Provide the [x, y] coordinate of the cell's center where the given text is located.  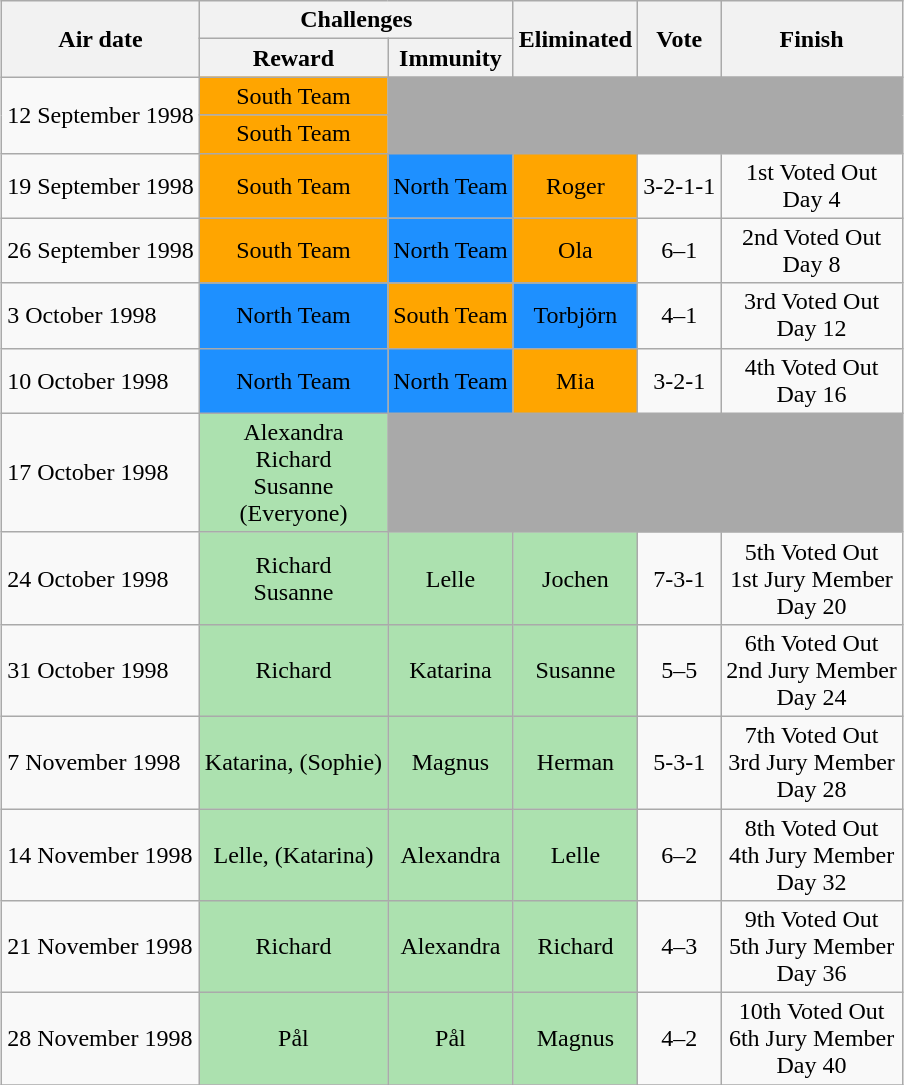
7th Voted Out3rd Jury MemberDay 28 [812, 762]
6th Voted Out2nd Jury MemberDay 24 [812, 670]
14 November 1998 [101, 854]
1st Voted OutDay 4 [812, 186]
12 September 1998 [101, 115]
19 September 1998 [101, 186]
4–1 [680, 316]
Vote [680, 39]
Air date [101, 39]
Reward [293, 58]
7-3-1 [680, 578]
9th Voted Out5th Jury MemberDay 36 [812, 947]
AlexandraRichardSusanne(Everyone) [293, 472]
10 October 1998 [101, 380]
Roger [575, 186]
Katarina, (Sophie) [293, 762]
Challenges [356, 20]
31 October 1998 [101, 670]
26 September 1998 [101, 250]
5th Voted Out1st Jury MemberDay 20 [812, 578]
Immunity [451, 58]
Ola [575, 250]
Torbjörn [575, 316]
Jochen [575, 578]
Herman [575, 762]
4th Voted OutDay 16 [812, 380]
2nd Voted OutDay 8 [812, 250]
Finish [812, 39]
28 November 1998 [101, 1039]
Eliminated [575, 39]
5–5 [680, 670]
7 November 1998 [101, 762]
24 October 1998 [101, 578]
8th Voted Out4th Jury MemberDay 32 [812, 854]
5-3-1 [680, 762]
4–3 [680, 947]
3rd Voted OutDay 12 [812, 316]
RichardSusanne [293, 578]
10th Voted Out6th Jury MemberDay 40 [812, 1039]
4–2 [680, 1039]
Mia [575, 380]
Susanne [575, 670]
6–2 [680, 854]
Lelle, (Katarina) [293, 854]
21 November 1998 [101, 947]
3 October 1998 [101, 316]
17 October 1998 [101, 472]
Katarina [451, 670]
3-2-1 [680, 380]
6–1 [680, 250]
3-2-1-1 [680, 186]
